From the cell containing the given text, extract its center point as (x, y) coordinate. 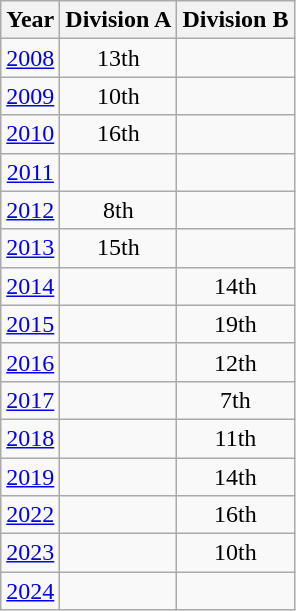
2023 (30, 553)
12th (236, 362)
13th (118, 58)
2009 (30, 96)
2014 (30, 286)
2024 (30, 591)
7th (236, 400)
2016 (30, 362)
2018 (30, 438)
Division A (118, 20)
2015 (30, 324)
2008 (30, 58)
2012 (30, 210)
11th (236, 438)
Division B (236, 20)
2019 (30, 477)
2022 (30, 515)
8th (118, 210)
Year (30, 20)
2010 (30, 134)
19th (236, 324)
2017 (30, 400)
15th (118, 248)
2011 (30, 172)
2013 (30, 248)
